Search for the cell housing the specified text and yield its [x, y] center coordinate. 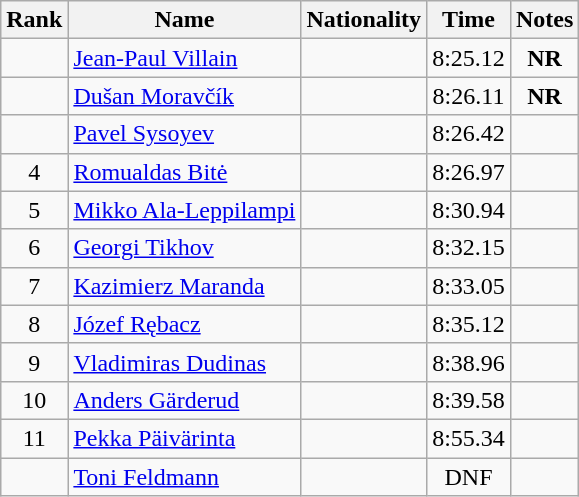
DNF [469, 477]
Józef Rębacz [184, 324]
8 [34, 324]
8:39.58 [469, 400]
8:26.11 [469, 96]
Mikko Ala-Leppilampi [184, 210]
Pavel Sysoyev [184, 134]
8:55.34 [469, 438]
11 [34, 438]
8:25.12 [469, 58]
10 [34, 400]
8:35.12 [469, 324]
8:26.97 [469, 172]
8:32.15 [469, 248]
Dušan Moravčík [184, 96]
Time [469, 20]
9 [34, 362]
8:26.42 [469, 134]
4 [34, 172]
8:38.96 [469, 362]
Georgi Tikhov [184, 248]
Jean-Paul Villain [184, 58]
Rank [34, 20]
Nationality [364, 20]
8:33.05 [469, 286]
Kazimierz Maranda [184, 286]
5 [34, 210]
Anders Gärderud [184, 400]
Pekka Päivärinta [184, 438]
Toni Feldmann [184, 477]
Name [184, 20]
6 [34, 248]
Romualdas Bitė [184, 172]
8:30.94 [469, 210]
7 [34, 286]
Notes [544, 20]
Vladimiras Dudinas [184, 362]
